Capture the cell that displays the provided text and extract its (x, y) central coordinate. 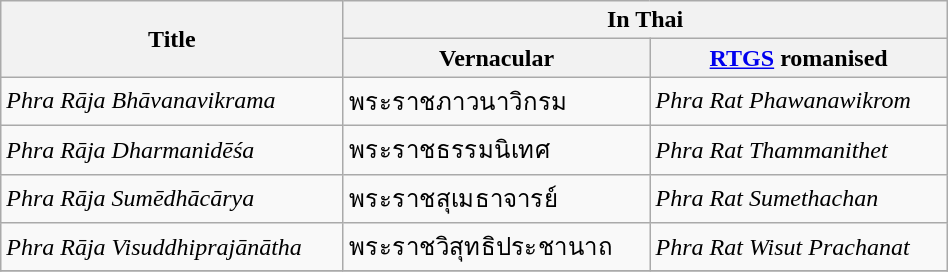
Phra Rāja Bhāvanavikrama (172, 102)
Phra Rat Sumethachan (798, 198)
พระราชสุเมธาจารย์ (496, 198)
พระราชภาวนาวิกรม (496, 102)
Phra Rāja Dharmanidēśa (172, 150)
Phra Rat Phawanawikrom (798, 102)
Title (172, 39)
Phra Rāja Sumēdhācārya (172, 198)
RTGS romanised (798, 58)
พระราชวิสุทธิประชานาถ (496, 248)
Phra Rat Wisut Prachanat (798, 248)
Vernacular (496, 58)
พระราชธรรมนิเทศ (496, 150)
Phra Rat Thammanithet (798, 150)
In Thai (645, 20)
Phra Rāja Visuddhiprajānātha (172, 248)
